Determine the [X, Y] coordinate at the center of the cell enclosing the given text.  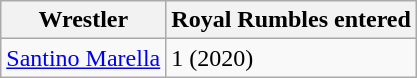
Santino Marella [84, 58]
1 (2020) [292, 58]
Royal Rumbles entered [292, 20]
Wrestler [84, 20]
